Pinpoint the cell where the given text exists, returning its [x, y] midpoint coordinate. 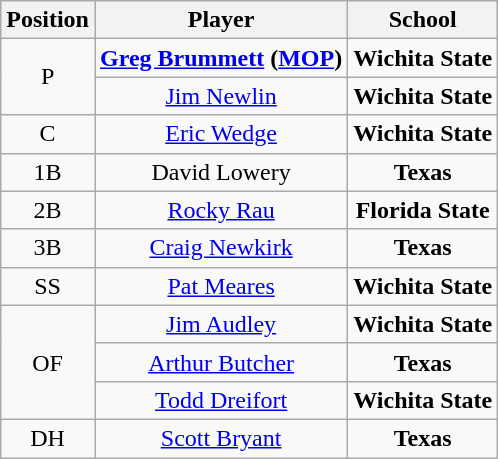
Jim Audley [220, 324]
School [423, 20]
Craig Newkirk [220, 248]
Pat Meares [220, 286]
2B [48, 210]
SS [48, 286]
C [48, 134]
Scott Bryant [220, 438]
Jim Newlin [220, 96]
P [48, 77]
Player [220, 20]
Position [48, 20]
3B [48, 248]
DH [48, 438]
Arthur Butcher [220, 362]
1B [48, 172]
Florida State [423, 210]
Todd Dreifort [220, 400]
OF [48, 362]
Eric Wedge [220, 134]
Greg Brummett (MOP) [220, 58]
Rocky Rau [220, 210]
David Lowery [220, 172]
